For the text-containing cell, return its midpoint in [x, y] coordinate format. 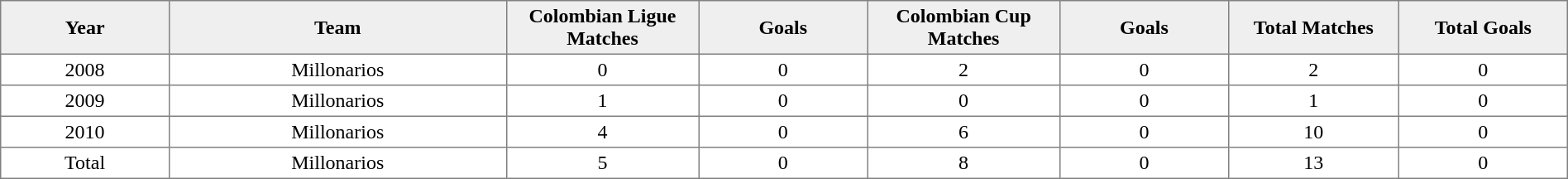
2009 [85, 101]
5 [602, 163]
Year [85, 27]
Total Goals [1483, 27]
Total [85, 163]
8 [964, 163]
13 [1313, 163]
10 [1313, 132]
2008 [85, 70]
Team [337, 27]
Colombian Cup Matches [964, 27]
2010 [85, 132]
4 [602, 132]
Total Matches [1313, 27]
Colombian Ligue Matches [602, 27]
6 [964, 132]
